Scan for the cell matching the given text and deliver its (X, Y) coordinate at center. 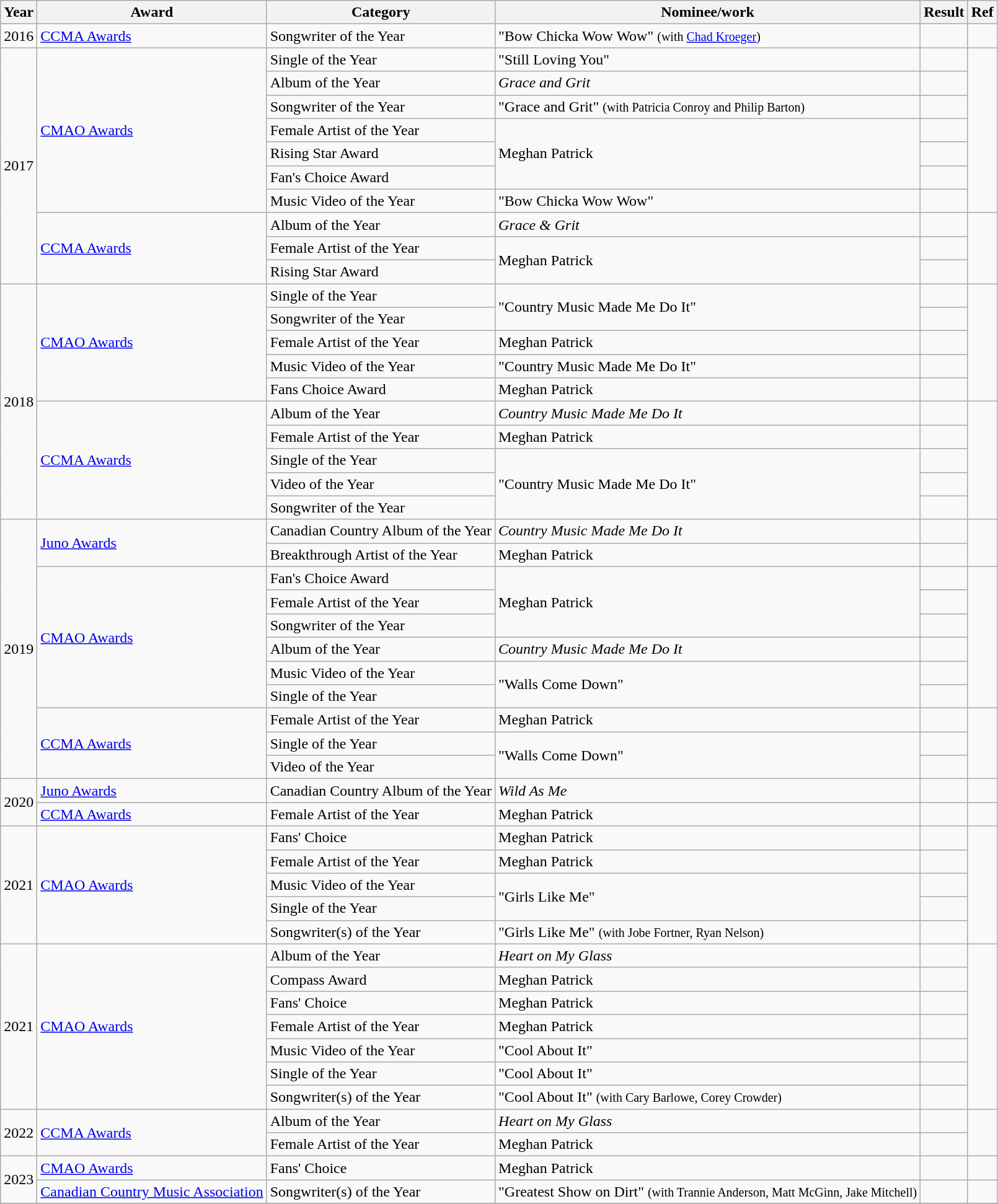
"Cool About It" (with Cary Barlowe, Corey Crowder) (708, 1097)
2019 (19, 649)
2018 (19, 402)
"Greatest Show on Dirt" (with Trannie Anderson, Matt McGinn, Jake Mitchell) (708, 1192)
Compass Award (381, 979)
"Grace and Grit" (with Patricia Conroy and Philip Barton) (708, 107)
Year (19, 12)
"Bow Chicka Wow Wow" (with Chad Kroeger) (708, 36)
Breakthrough Artist of the Year (381, 555)
Result (944, 12)
Fans Choice Award (381, 390)
"Bow Chicka Wow Wow" (708, 201)
Award (152, 12)
Nominee/work (708, 12)
"Still Loving You" (708, 59)
Category (381, 12)
2020 (19, 802)
"Girls Like Me" (708, 897)
Ref (982, 12)
2023 (19, 1180)
Canadian Country Music Association (152, 1192)
2017 (19, 166)
Wild As Me (708, 791)
Grace & Grit (708, 224)
2016 (19, 36)
2022 (19, 1133)
Grace and Grit (708, 83)
"Girls Like Me" (with Jobe Fortner, Ryan Nelson) (708, 932)
